Scan for the cell matching the given text and deliver its (x, y) coordinate at center. 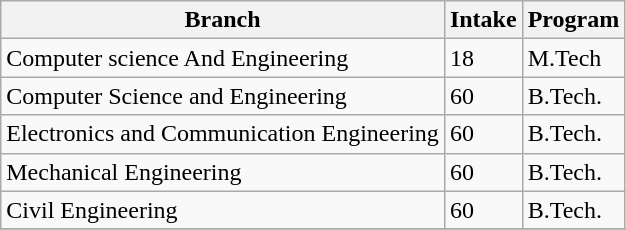
M.Tech (574, 58)
Electronics and Communication Engineering (223, 134)
Intake (483, 20)
Mechanical Engineering (223, 172)
Program (574, 20)
18 (483, 58)
Branch (223, 20)
Computer science And Engineering (223, 58)
Civil Engineering (223, 210)
Computer Science and Engineering (223, 96)
